Output the [X, Y] coordinate of the center of the cell containing the given text.  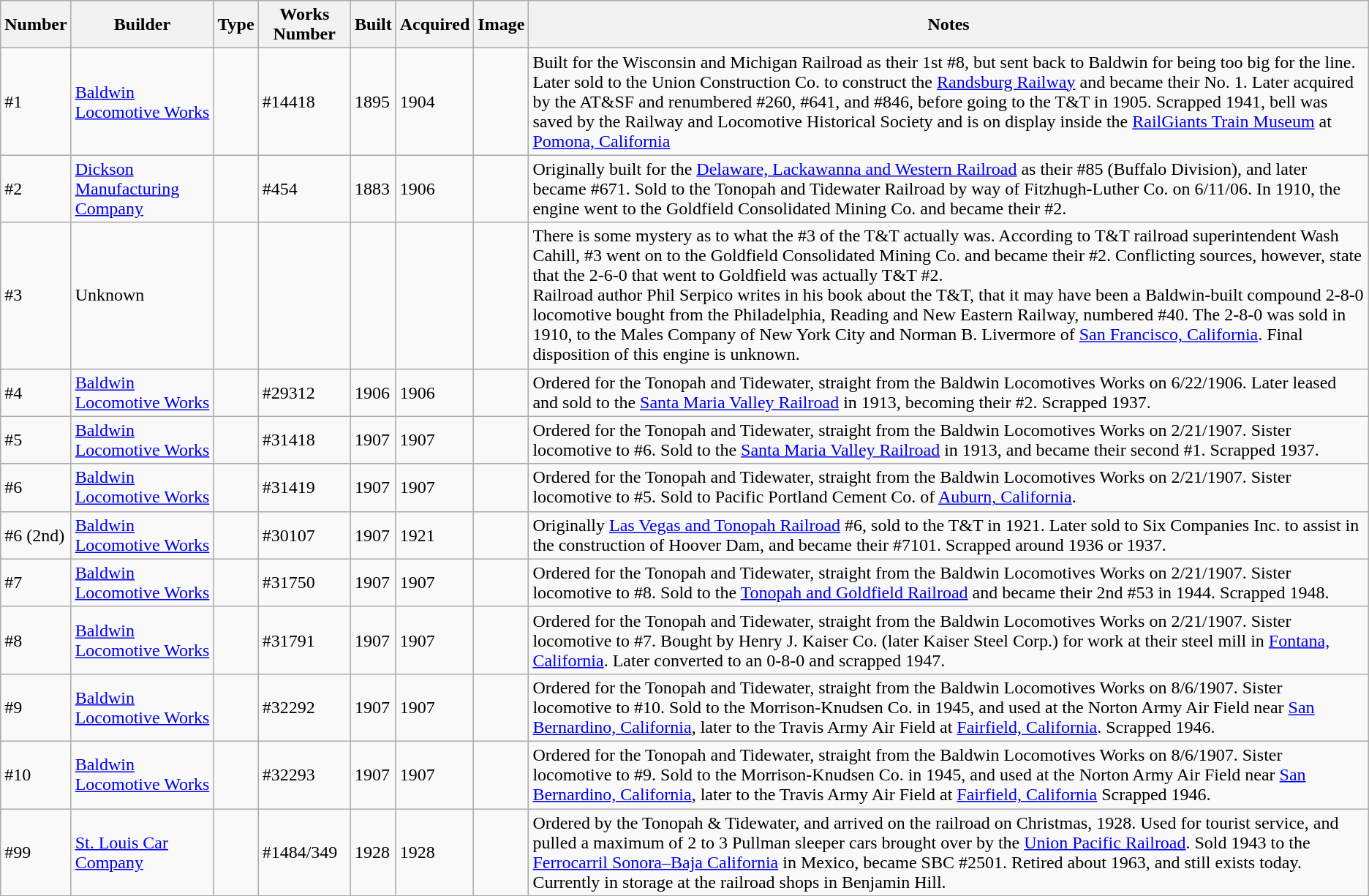
#10 [36, 775]
#29312 [304, 392]
#14418 [304, 102]
Acquired [434, 25]
Works Number [304, 25]
1921 [434, 535]
Built [373, 25]
#454 [304, 189]
#4 [36, 392]
1883 [373, 189]
Type [235, 25]
#7 [36, 582]
1895 [373, 102]
#8 [36, 640]
Notes [949, 25]
Builder [142, 25]
Unknown [142, 295]
#31791 [304, 640]
#99 [36, 853]
#1484/349 [304, 853]
Dickson Manufacturing Company [142, 189]
#31418 [304, 440]
#6 [36, 487]
1904 [434, 102]
#31750 [304, 582]
#31419 [304, 487]
Number [36, 25]
Image [502, 25]
#2 [36, 189]
#5 [36, 440]
#6 (2nd) [36, 535]
St. Louis Car Company [142, 853]
#32293 [304, 775]
#30107 [304, 535]
#32292 [304, 707]
#1 [36, 102]
#3 [36, 295]
#9 [36, 707]
